For the text-containing cell, return its midpoint in (X, Y) coordinate format. 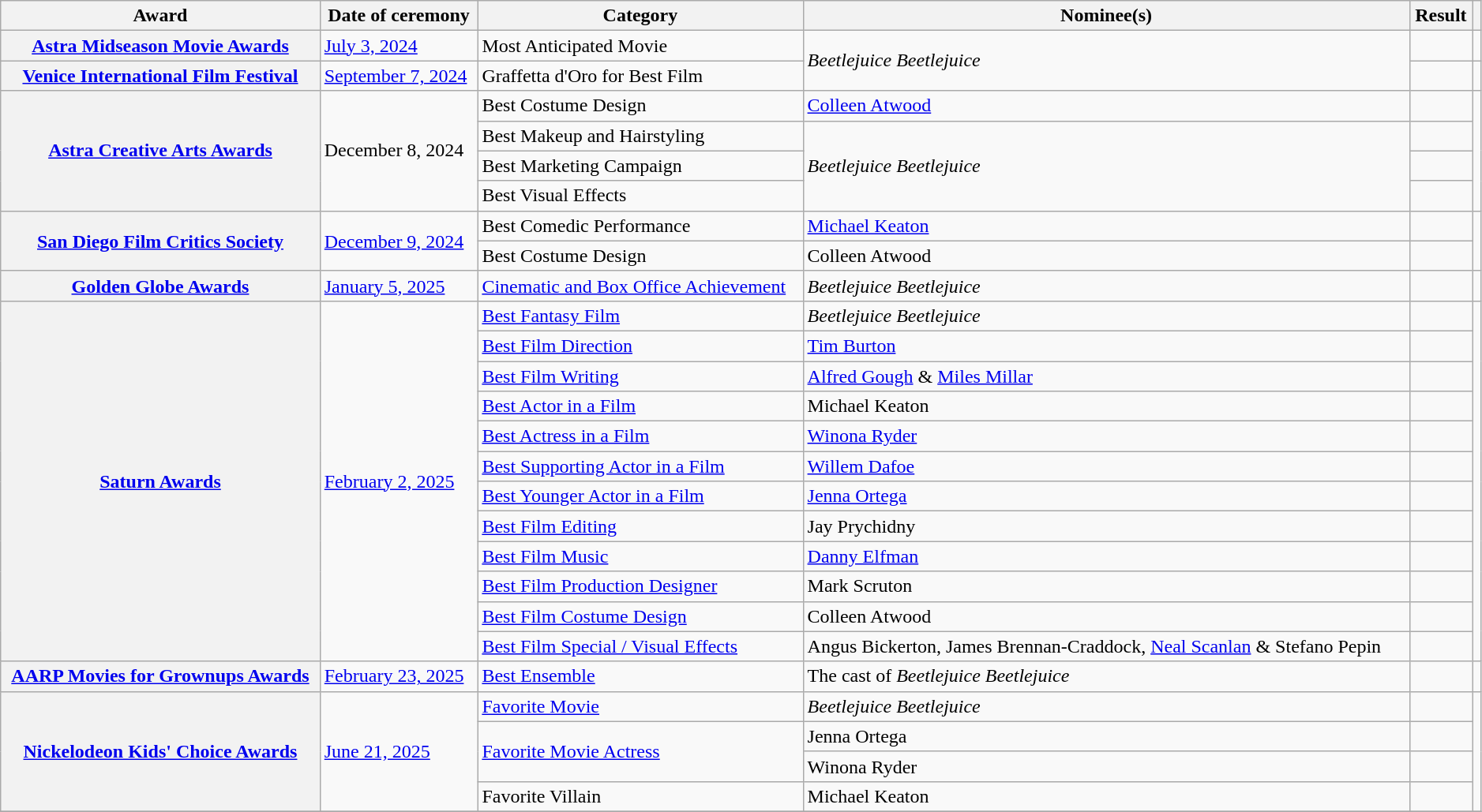
Saturn Awards (160, 481)
Astra Midseason Movie Awards (160, 46)
Best Actress in a Film (640, 436)
Tim Burton (1106, 346)
Best Visual Effects (640, 196)
Jay Prychidny (1106, 526)
Best Film Writing (640, 376)
The cast of Beetlejuice Beetlejuice (1106, 676)
Astra Creative Arts Awards (160, 151)
January 5, 2025 (399, 286)
Alfred Gough & Miles Millar (1106, 376)
Nominee(s) (1106, 16)
Willem Dafoe (1106, 466)
Favorite Movie (640, 706)
Category (640, 16)
Best Actor in a Film (640, 406)
Best Comedic Performance (640, 226)
Best Film Direction (640, 346)
Best Marketing Campaign (640, 166)
December 9, 2024 (399, 241)
Cinematic and Box Office Achievement (640, 286)
Best Film Production Designer (640, 586)
Most Anticipated Movie (640, 46)
February 2, 2025 (399, 481)
Best Fantasy Film (640, 316)
Mark Scruton (1106, 586)
AARP Movies for Grownups Awards (160, 676)
July 3, 2024 (399, 46)
Favorite Movie Actress (640, 751)
Award (160, 16)
December 8, 2024 (399, 151)
Result (1441, 16)
Date of ceremony (399, 16)
Best Ensemble (640, 676)
Venice International Film Festival (160, 76)
San Diego Film Critics Society (160, 241)
Best Younger Actor in a Film (640, 496)
June 21, 2025 (399, 751)
Best Makeup and Hairstyling (640, 136)
Best Film Costume Design (640, 616)
Graffetta d'Oro for Best Film (640, 76)
Favorite Villain (640, 796)
Angus Bickerton, James Brennan-Craddock, Neal Scanlan & Stefano Pepin (1106, 646)
Best Supporting Actor in a Film (640, 466)
Nickelodeon Kids' Choice Awards (160, 751)
Danny Elfman (1106, 556)
Best Film Music (640, 556)
Golden Globe Awards (160, 286)
February 23, 2025 (399, 676)
September 7, 2024 (399, 76)
Best Film Special / Visual Effects (640, 646)
Best Film Editing (640, 526)
